Search for the cell housing the specified text and yield its [x, y] center coordinate. 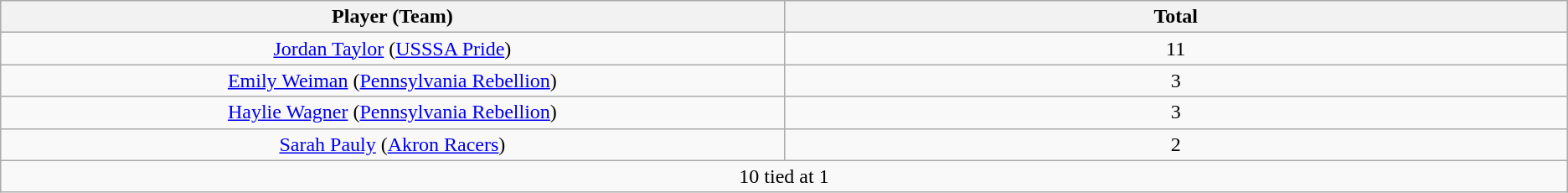
Sarah Pauly (Akron Racers) [392, 144]
2 [1176, 144]
Player (Team) [392, 17]
10 tied at 1 [784, 176]
Jordan Taylor (USSSA Pride) [392, 49]
11 [1176, 49]
Total [1176, 17]
Emily Weiman (Pennsylvania Rebellion) [392, 81]
Haylie Wagner (Pennsylvania Rebellion) [392, 112]
